Capture the cell that displays the provided text and extract its (X, Y) central coordinate. 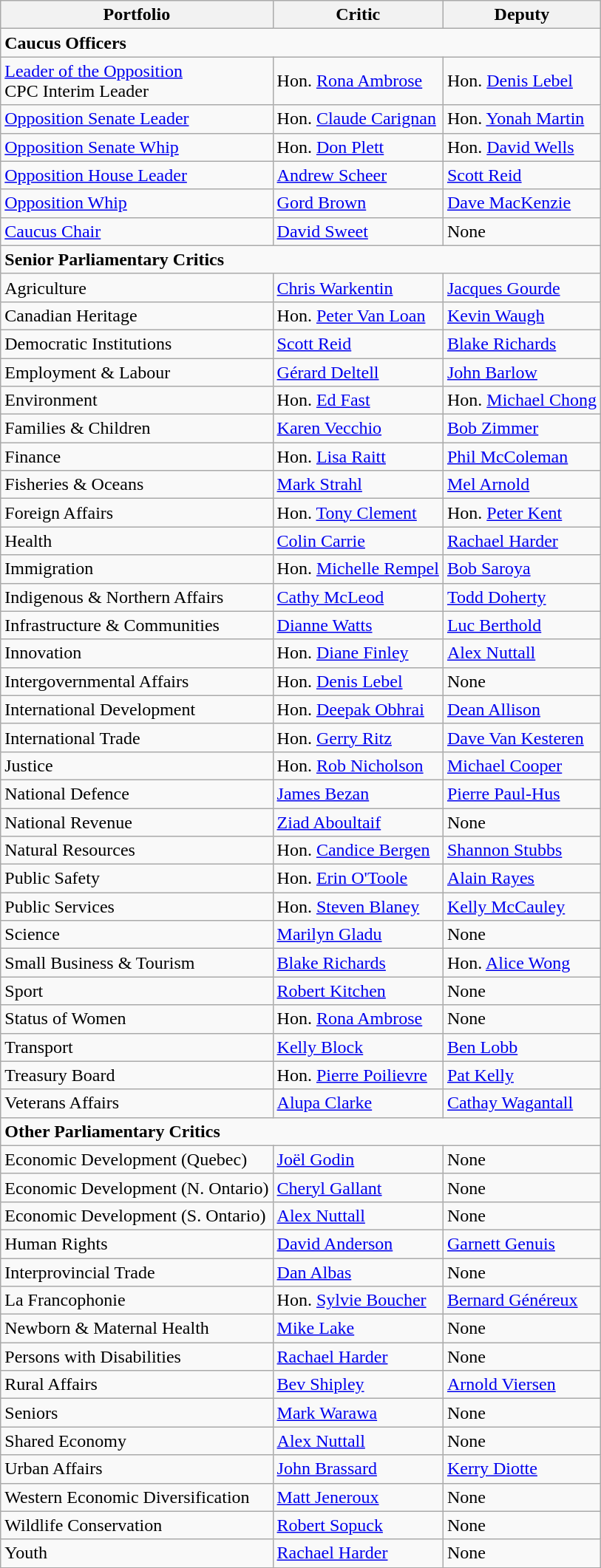
Chris Warkentin (358, 287)
Dan Albas (358, 1272)
Hon. Deepak Obhrai (358, 709)
Foreign Affairs (137, 513)
Robert Kitchen (358, 991)
Economic Development (S. Ontario) (137, 1216)
Infrastructure & Communities (137, 625)
Alain Rayes (522, 879)
James Bezan (358, 794)
Agriculture (137, 287)
Seniors (137, 1413)
National Defence (137, 794)
Alupa Clarke (358, 1103)
Transport (137, 1047)
Hon. Rob Nicholson (358, 766)
Caucus Officers (301, 43)
Indigenous & Northern Affairs (137, 597)
Cheryl Gallant (358, 1187)
Senior Parliamentary Critics (301, 259)
Phil McColeman (522, 457)
Interprovincial Trade (137, 1272)
Immigration (137, 569)
Opposition Senate Leader (137, 119)
Joël Godin (358, 1159)
John Brassard (358, 1469)
Natural Resources (137, 851)
Hon. Pierre Poilievre (358, 1075)
Mark Strahl (358, 485)
Marilyn Gladu (358, 935)
Youth (137, 1553)
Bob Zimmer (522, 429)
Hon. Steven Blaney (358, 907)
Hon. Michelle Rempel (358, 569)
Rural Affairs (137, 1385)
Employment & Labour (137, 372)
Shared Economy (137, 1441)
Mike Lake (358, 1329)
David Anderson (358, 1244)
Hon. Erin O'Toole (358, 879)
Karen Vecchio (358, 429)
Bob Saroya (522, 569)
Portfolio (137, 15)
International Trade (137, 737)
Sport (137, 991)
Luc Berthold (522, 625)
Science (137, 935)
Intergovernmental Affairs (137, 681)
Democratic Institutions (137, 344)
Economic Development (Quebec) (137, 1159)
Status of Women (137, 1019)
Kevin Waugh (522, 316)
Deputy (522, 15)
Innovation (137, 653)
Public Services (137, 907)
Canadian Heritage (137, 316)
Families & Children (137, 429)
Hon. Peter Kent (522, 513)
Fisheries & Oceans (137, 485)
Human Rights (137, 1244)
Economic Development (N. Ontario) (137, 1187)
David Sweet (358, 231)
Dave MacKenzie (522, 203)
Michael Cooper (522, 766)
Treasury Board (137, 1075)
Veterans Affairs (137, 1103)
Shannon Stubbs (522, 851)
Pierre Paul-Hus (522, 794)
Health (137, 541)
Ben Lobb (522, 1047)
Hon. Yonah Martin (522, 119)
Small Business & Tourism (137, 963)
Hon. Alice Wong (522, 963)
Mel Arnold (522, 485)
Finance (137, 457)
Mark Warawa (358, 1413)
Robert Sopuck (358, 1525)
Hon. Claude Carignan (358, 119)
Andrew Scheer (358, 175)
Dean Allison (522, 709)
Hon. Don Plett (358, 147)
Wildlife Conservation (137, 1525)
Cathay Wagantall (522, 1103)
La Francophonie (137, 1301)
Bev Shipley (358, 1385)
Hon. Gerry Ritz (358, 737)
John Barlow (522, 372)
Critic (358, 15)
Hon. Candice Bergen (358, 851)
Hon. Ed Fast (358, 400)
Pat Kelly (522, 1075)
Gérard Deltell (358, 372)
Leader of the OppositionCPC Interim Leader (137, 81)
Urban Affairs (137, 1469)
Bernard Généreux (522, 1301)
Kelly McCauley (522, 907)
International Development (137, 709)
Newborn & Maternal Health (137, 1329)
Environment (137, 400)
Opposition Whip (137, 203)
Other Parliamentary Critics (301, 1131)
Todd Doherty (522, 597)
Kelly Block (358, 1047)
Opposition House Leader (137, 175)
National Revenue (137, 822)
Cathy McLeod (358, 597)
Garnett Genuis (522, 1244)
Opposition Senate Whip (137, 147)
Arnold Viersen (522, 1385)
Western Economic Diversification (137, 1497)
Hon. Lisa Raitt (358, 457)
Colin Carrie (358, 541)
Hon. Peter Van Loan (358, 316)
Jacques Gourde (522, 287)
Dave Van Kesteren (522, 737)
Hon. Tony Clement (358, 513)
Hon. David Wells (522, 147)
Public Safety (137, 879)
Dianne Watts (358, 625)
Hon. Diane Finley (358, 653)
Gord Brown (358, 203)
Kerry Diotte (522, 1469)
Hon. Sylvie Boucher (358, 1301)
Persons with Disabilities (137, 1357)
Justice (137, 766)
Ziad Aboultaif (358, 822)
Caucus Chair (137, 231)
Hon. Michael Chong (522, 400)
Matt Jeneroux (358, 1497)
